Scan for the cell matching the given text and deliver its [X, Y] coordinate at center. 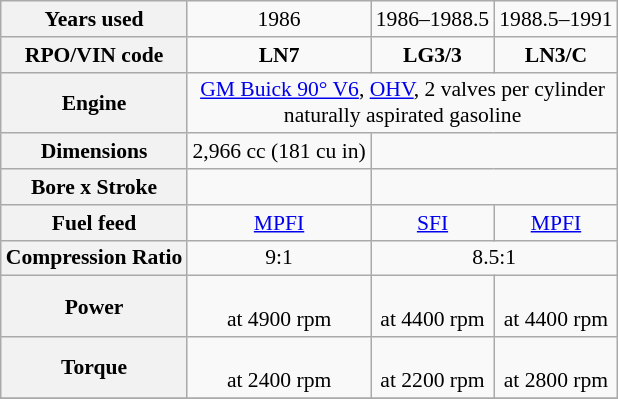
Compression Ratio [94, 258]
GM Buick 90° V6, OHV, 2 valves per cylindernaturally aspirated gasoline [402, 102]
Fuel feed [94, 223]
LN3/C [556, 55]
1988.5–1991 [556, 19]
1986–1988.5 [432, 19]
at 2200 rpm [432, 368]
Power [94, 306]
at 4900 rpm [278, 306]
LN7 [278, 55]
Torque [94, 368]
Bore x Stroke [94, 187]
RPO/VIN code [94, 55]
at 2400 rpm [278, 368]
Dimensions [94, 152]
SFI [432, 223]
9:1 [278, 258]
LG3/3 [432, 55]
at 2800 rpm [556, 368]
2,966 cc (181 cu in) [278, 152]
8.5:1 [494, 258]
Years used [94, 19]
1986 [278, 19]
Engine [94, 102]
